Determine the (x, y) coordinate at the center of the cell enclosing the given text.  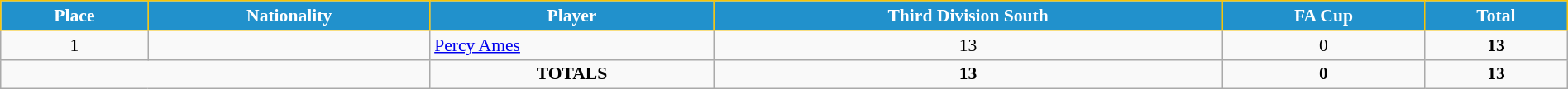
FA Cup (1323, 16)
TOTALS (572, 74)
Player (572, 16)
Total (1497, 16)
Percy Ames (572, 45)
Nationality (289, 16)
1 (74, 45)
Third Division South (968, 16)
Place (74, 16)
